Locate the cell with the specified text and output its (X, Y) center coordinate. 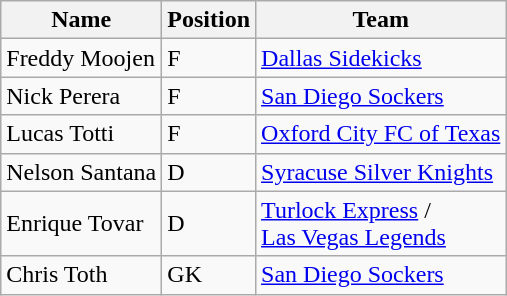
GK (209, 275)
Team (381, 20)
Lucas Totti (82, 134)
Nelson Santana (82, 172)
Turlock Express /Las Vegas Legends (381, 224)
Dallas Sidekicks (381, 58)
Chris Toth (82, 275)
Freddy Moojen (82, 58)
Enrique Tovar (82, 224)
Nick Perera (82, 96)
Oxford City FC of Texas (381, 134)
Name (82, 20)
Position (209, 20)
Syracuse Silver Knights (381, 172)
